Extract the [x, y] coordinate from the center of the cell holding the provided text.  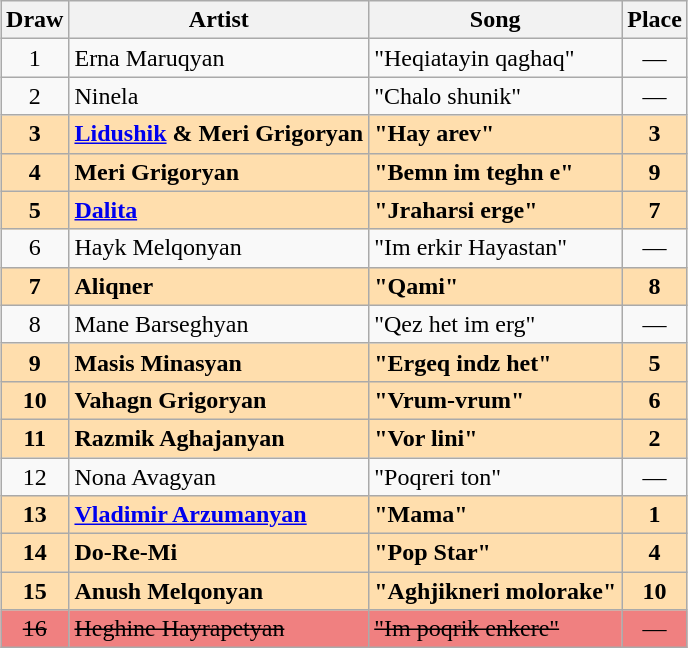
"Im poqrik enkere" [496, 629]
Ninela [219, 96]
Heghine Hayrapetyan [219, 629]
Anush Melqonyan [219, 591]
15 [35, 591]
Artist [219, 20]
"Qez het im erg" [496, 324]
Erna Maruqyan [219, 58]
12 [35, 477]
Meri Grigoryan [219, 172]
Song [496, 20]
"Vrum-vrum" [496, 400]
Mane Barseghyan [219, 324]
Place [655, 20]
14 [35, 553]
"Hay arev" [496, 134]
"Aghjikneri molorake" [496, 591]
"Poqreri ton" [496, 477]
"Im erkir Hayastan" [496, 248]
13 [35, 515]
"Qami" [496, 286]
Do-Re-Mi [219, 553]
Razmik Aghajanyan [219, 438]
"Jraharsi erge" [496, 210]
"Chalo shunik" [496, 96]
"Heqiatayin qaghaq" [496, 58]
"Bemn im teghn e" [496, 172]
Vladimir Arzumanyan [219, 515]
"Pop Star" [496, 553]
"Ergeq indz het" [496, 362]
Vahagn Grigoryan [219, 400]
"Vor lini" [496, 438]
Nona Avagyan [219, 477]
11 [35, 438]
Lidushik & Meri Grigoryan [219, 134]
Draw [35, 20]
Hayk Melqonyan [219, 248]
Aliqner [219, 286]
16 [35, 629]
Masis Minasyan [219, 362]
"Mama" [496, 515]
Dalita [219, 210]
